Extract the [x, y] coordinate from the center of the cell holding the provided text.  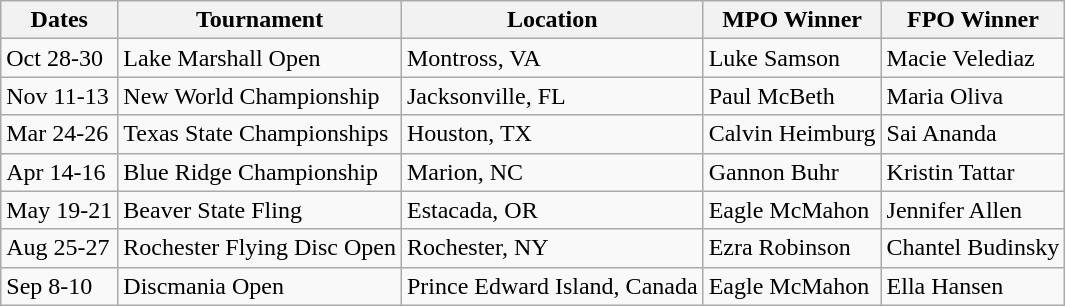
Discmania Open [260, 286]
Texas State Championships [260, 134]
MPO Winner [792, 20]
May 19-21 [60, 210]
Estacada, OR [552, 210]
Calvin Heimburg [792, 134]
Jacksonville, FL [552, 96]
Marion, NC [552, 172]
Lake Marshall Open [260, 58]
Ezra Robinson [792, 248]
Nov 11-13 [60, 96]
Luke Samson [792, 58]
Maria Oliva [973, 96]
New World Championship [260, 96]
Macie Velediaz [973, 58]
FPO Winner [973, 20]
Apr 14-16 [60, 172]
Rochester, NY [552, 248]
Rochester Flying Disc Open [260, 248]
Paul McBeth [792, 96]
Sai Ananda [973, 134]
Oct 28-30 [60, 58]
Dates [60, 20]
Blue Ridge Championship [260, 172]
Location [552, 20]
Houston, TX [552, 134]
Beaver State Fling [260, 210]
Montross, VA [552, 58]
Kristin Tattar [973, 172]
Chantel Budinsky [973, 248]
Gannon Buhr [792, 172]
Mar 24-26 [60, 134]
Sep 8-10 [60, 286]
Ella Hansen [973, 286]
Jennifer Allen [973, 210]
Aug 25-27 [60, 248]
Tournament [260, 20]
Prince Edward Island, Canada [552, 286]
